Locate the cell with the specified text and output its (x, y) center coordinate. 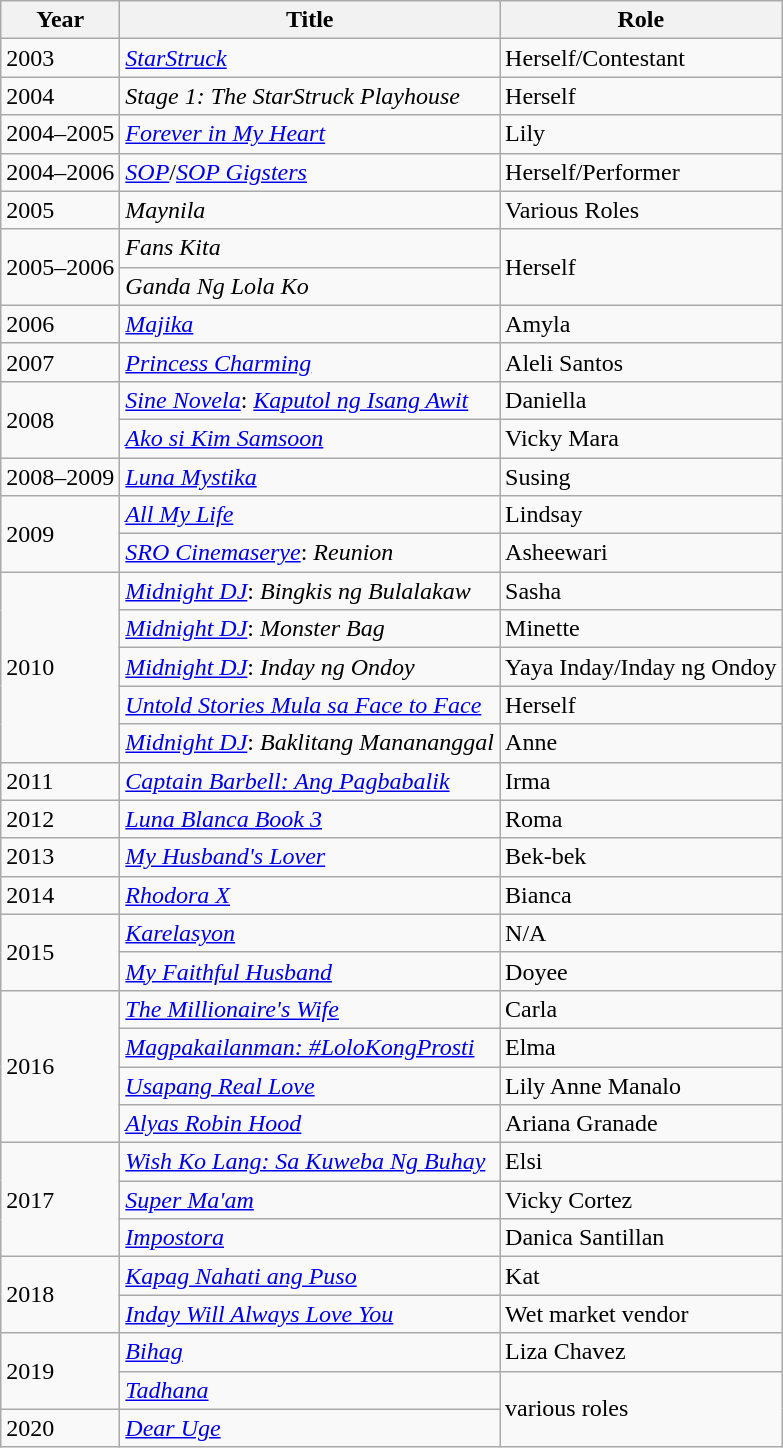
Yaya Inday/Inday ng Ondoy (642, 667)
Irma (642, 781)
Herself/Contestant (642, 58)
2015 (60, 952)
Lindsay (642, 515)
Asheewari (642, 553)
Alyas Robin Hood (310, 1124)
Wish Ko Lang: Sa Kuweba Ng Buhay (310, 1162)
Usapang Real Love (310, 1085)
2019 (60, 1371)
2009 (60, 534)
Impostora (310, 1238)
Carla (642, 1009)
Danica Santillan (642, 1238)
Bihag (310, 1352)
Luna Blanca Book 3 (310, 819)
Midnight DJ: Baklitang Manananggal (310, 743)
2003 (60, 58)
Vicky Cortez (642, 1200)
Princess Charming (310, 362)
Inday Will Always Love You (310, 1314)
N/A (642, 933)
2017 (60, 1200)
Amyla (642, 324)
Midnight DJ: Bingkis ng Bulalakaw (310, 591)
Minette (642, 629)
Midnight DJ: Monster Bag (310, 629)
StarStruck (310, 58)
2012 (60, 819)
Ako si Kim Samsoon (310, 438)
2014 (60, 895)
Various Roles (642, 210)
2011 (60, 781)
Magpakailanman: #LoloKongProsti (310, 1047)
Vicky Mara (642, 438)
Doyee (642, 971)
2005 (60, 210)
Herself/Performer (642, 172)
Liza Chavez (642, 1352)
Sine Novela: Kaputol ng Isang Awit (310, 400)
Elsi (642, 1162)
Roma (642, 819)
Super Ma'am (310, 1200)
Dear Uge (310, 1428)
All My Life (310, 515)
Midnight DJ: Inday ng Ondoy (310, 667)
Title (310, 20)
Ariana Granade (642, 1124)
2018 (60, 1295)
Kapag Nahati ang Puso (310, 1276)
Captain Barbell: Ang Pagbabalik (310, 781)
2013 (60, 857)
Untold Stories Mula sa Face to Face (310, 705)
SRO Cinemaserye: Reunion (310, 553)
Bek-bek (642, 857)
Stage 1: The StarStruck Playhouse (310, 96)
2004–2006 (60, 172)
Karelasyon (310, 933)
2007 (60, 362)
Fans Kita (310, 248)
2004 (60, 96)
The Millionaire's Wife (310, 1009)
2020 (60, 1428)
Year (60, 20)
Forever in My Heart (310, 134)
2008–2009 (60, 477)
various roles (642, 1409)
2010 (60, 667)
2004–2005 (60, 134)
Wet market vendor (642, 1314)
Luna Mystika (310, 477)
My Faithful Husband (310, 971)
Maynila (310, 210)
Kat (642, 1276)
Ganda Ng Lola Ko (310, 286)
Sasha (642, 591)
Elma (642, 1047)
Anne (642, 743)
2005–2006 (60, 267)
2016 (60, 1066)
Lily (642, 134)
Susing (642, 477)
Tadhana (310, 1390)
Aleli Santos (642, 362)
My Husband's Lover (310, 857)
Role (642, 20)
Bianca (642, 895)
Lily Anne Manalo (642, 1085)
SOP/SOP Gigsters (310, 172)
2008 (60, 419)
Rhodora X (310, 895)
Majika (310, 324)
Daniella (642, 400)
2006 (60, 324)
